Extract the (X, Y) coordinate from the center of the cell holding the provided text.  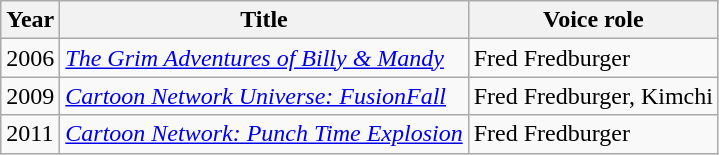
Voice role (593, 20)
The Grim Adventures of Billy & Mandy (264, 58)
Year (30, 20)
2009 (30, 96)
2011 (30, 134)
Cartoon Network Universe: FusionFall (264, 96)
2006 (30, 58)
Title (264, 20)
Cartoon Network: Punch Time Explosion (264, 134)
Fred Fredburger, Kimchi (593, 96)
